Search for the cell housing the specified text and yield its (X, Y) center coordinate. 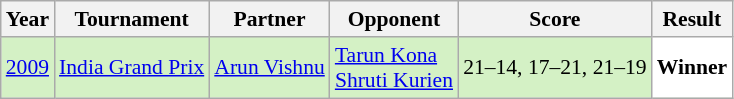
2009 (28, 68)
21–14, 17–21, 21–19 (555, 68)
Score (555, 19)
Arun Vishnu (270, 68)
India Grand Prix (132, 68)
Partner (270, 19)
Winner (692, 68)
Year (28, 19)
Opponent (394, 19)
Tarun Kona Shruti Kurien (394, 68)
Result (692, 19)
Tournament (132, 19)
